Find where the given text appears and provide that cell's center as [x, y] coordinate. 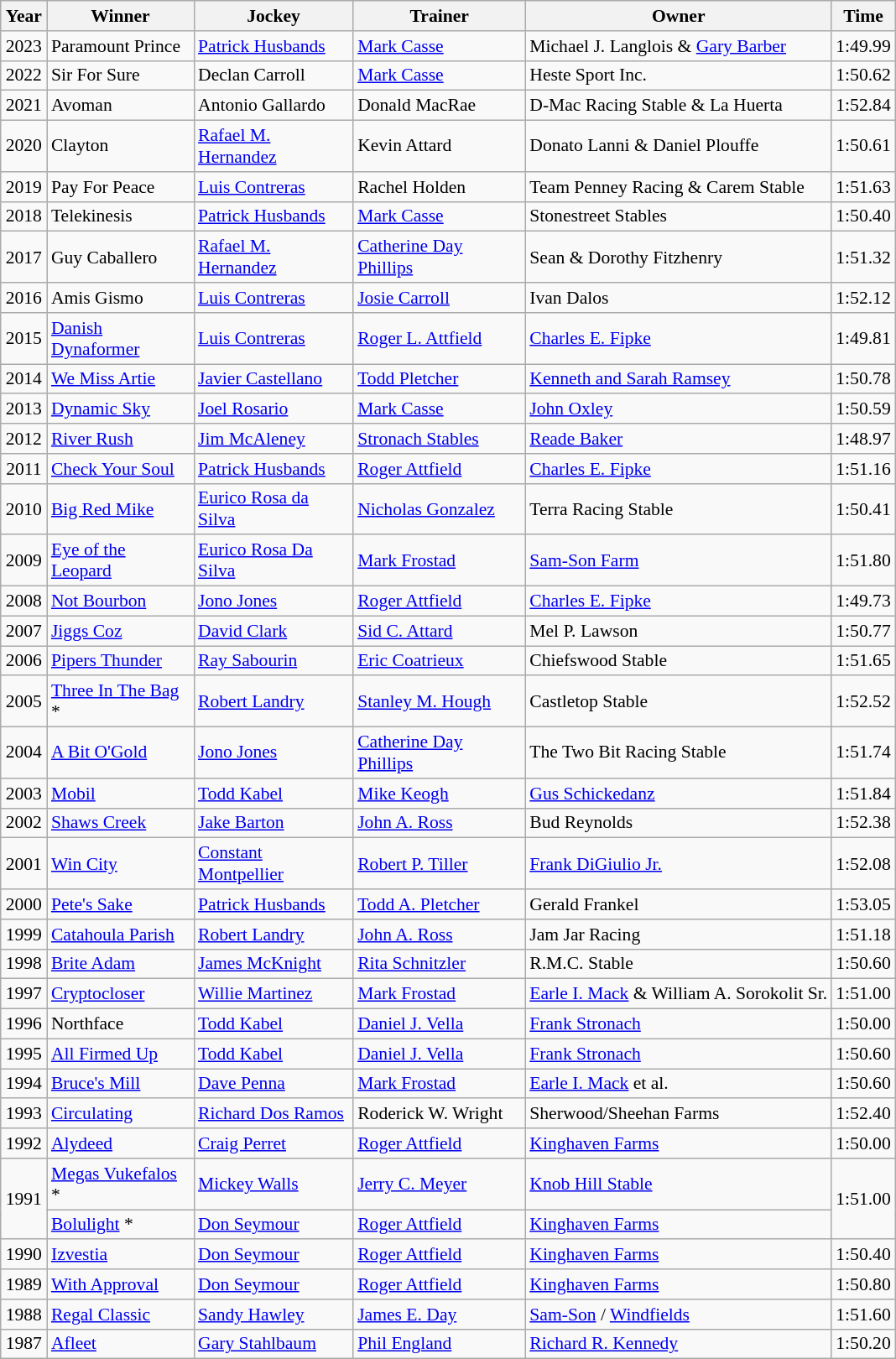
Mobil [121, 794]
Clayton [121, 146]
2016 [23, 298]
Richard Dos Ramos [273, 1114]
1:51.32 [862, 257]
1996 [23, 1024]
1:52.40 [862, 1114]
Jim McAleney [273, 439]
Trainer [440, 16]
2019 [23, 187]
1:53.05 [862, 904]
1987 [23, 1344]
Ivan Dalos [678, 298]
2008 [23, 601]
Knob Hill Stable [678, 1185]
1995 [23, 1054]
1:52.52 [862, 701]
Northface [121, 1024]
1988 [23, 1315]
Stronach Stables [440, 439]
Michael J. Langlois & Gary Barber [678, 46]
1:51.18 [862, 935]
2006 [23, 661]
2020 [23, 146]
D-Mac Racing Stable & La Huerta [678, 106]
2009 [23, 560]
1:50.61 [862, 146]
1989 [23, 1284]
Eurico Rosa da Silva [273, 508]
James E. Day [440, 1315]
1:49.99 [862, 46]
1998 [23, 964]
1991 [23, 1200]
Joel Rosario [273, 409]
Mel P. Lawson [678, 631]
John Oxley [678, 409]
Heste Sport Inc. [678, 75]
Catahoula Parish [121, 935]
Avoman [121, 106]
River Rush [121, 439]
Kenneth and Sarah Ramsey [678, 379]
Mike Keogh [440, 794]
Amis Gismo [121, 298]
2000 [23, 904]
Bud Reynolds [678, 823]
Owner [678, 16]
2015 [23, 339]
1:52.08 [862, 864]
Win City [121, 864]
Todd Pletcher [440, 379]
1:51.63 [862, 187]
Alydeed [121, 1143]
1:50.80 [862, 1284]
2002 [23, 823]
All Firmed Up [121, 1054]
Jake Barton [273, 823]
Sean & Dorothy Fitzhenry [678, 257]
Jiggs Coz [121, 631]
Stonestreet Stables [678, 216]
Regal Classic [121, 1315]
1:49.73 [862, 601]
Antonio Gallardo [273, 106]
Earle I. Mack et al. [678, 1084]
2005 [23, 701]
Gerald Frankel [678, 904]
1:51.60 [862, 1315]
2007 [23, 631]
2021 [23, 106]
Rachel Holden [440, 187]
2014 [23, 379]
Dave Penna [273, 1084]
Nicholas Gonzalez [440, 508]
1:52.12 [862, 298]
2003 [23, 794]
1992 [23, 1143]
1:50.59 [862, 409]
2023 [23, 46]
1:51.84 [862, 794]
Kevin Attard [440, 146]
Donald MacRae [440, 106]
Terra Racing Stable [678, 508]
Eric Coatrieux [440, 661]
Sam-Son / Windfields [678, 1315]
1:50.78 [862, 379]
1:51.80 [862, 560]
Robert P. Tiller [440, 864]
Craig Perret [273, 1143]
Pete's Sake [121, 904]
1:50.62 [862, 75]
Sherwood/Sheehan Farms [678, 1114]
Declan Carroll [273, 75]
2013 [23, 409]
2017 [23, 257]
Shaws Creek [121, 823]
Todd A. Pletcher [440, 904]
Richard R. Kennedy [678, 1344]
1994 [23, 1084]
Earle I. Mack & William A. Sorokolit Sr. [678, 994]
Rita Schnitzler [440, 964]
Check Your Soul [121, 469]
Eye of the Leopard [121, 560]
1:50.20 [862, 1344]
Afleet [121, 1344]
Team Penney Racing & Carem Stable [678, 187]
2010 [23, 508]
1:50.77 [862, 631]
Time [862, 16]
1:49.81 [862, 339]
Constant Montpellier [273, 864]
Big Red Mike [121, 508]
Frank DiGiulio Jr. [678, 864]
Danish Dynaformer [121, 339]
2018 [23, 216]
1:48.97 [862, 439]
Dynamic Sky [121, 409]
R.M.C. Stable [678, 964]
Phil England [440, 1344]
1:52.84 [862, 106]
2001 [23, 864]
Gary Stahlbaum [273, 1344]
1:51.65 [862, 661]
Willie Martinez [273, 994]
Reade Baker [678, 439]
Telekinesis [121, 216]
Brite Adam [121, 964]
Gus Schickedanz [678, 794]
With Approval [121, 1284]
Pipers Thunder [121, 661]
The Two Bit Racing Stable [678, 753]
Josie Carroll [440, 298]
James McKnight [273, 964]
2012 [23, 439]
Roger L. Attfield [440, 339]
1:51.74 [862, 753]
Eurico Rosa Da Silva [273, 560]
Three In The Bag * [121, 701]
We Miss Artie [121, 379]
1997 [23, 994]
Year [23, 16]
Jam Jar Racing [678, 935]
2022 [23, 75]
Cryptocloser [121, 994]
Donato Lanni & Daniel Plouffe [678, 146]
Winner [121, 16]
Stanley M. Hough [440, 701]
Sam-Son Farm [678, 560]
Circulating [121, 1114]
Jerry C. Meyer [440, 1185]
Guy Caballero [121, 257]
Ray Sabourin [273, 661]
Castletop Stable [678, 701]
1:51.16 [862, 469]
Pay For Peace [121, 187]
Not Bourbon [121, 601]
1999 [23, 935]
Sid C. Attard [440, 631]
1:52.38 [862, 823]
Roderick W. Wright [440, 1114]
Izvestia [121, 1255]
Megas Vukefalos * [121, 1185]
2011 [23, 469]
1993 [23, 1114]
Sir For Sure [121, 75]
Bolulight * [121, 1225]
A Bit O'Gold [121, 753]
David Clark [273, 631]
Jockey [273, 16]
Sandy Hawley [273, 1315]
Bruce's Mill [121, 1084]
Javier Castellano [273, 379]
Chiefswood Stable [678, 661]
Paramount Prince [121, 46]
1990 [23, 1255]
Mickey Walls [273, 1185]
2004 [23, 753]
1:50.41 [862, 508]
